Output the [X, Y] coordinate of the center of the cell containing the given text.  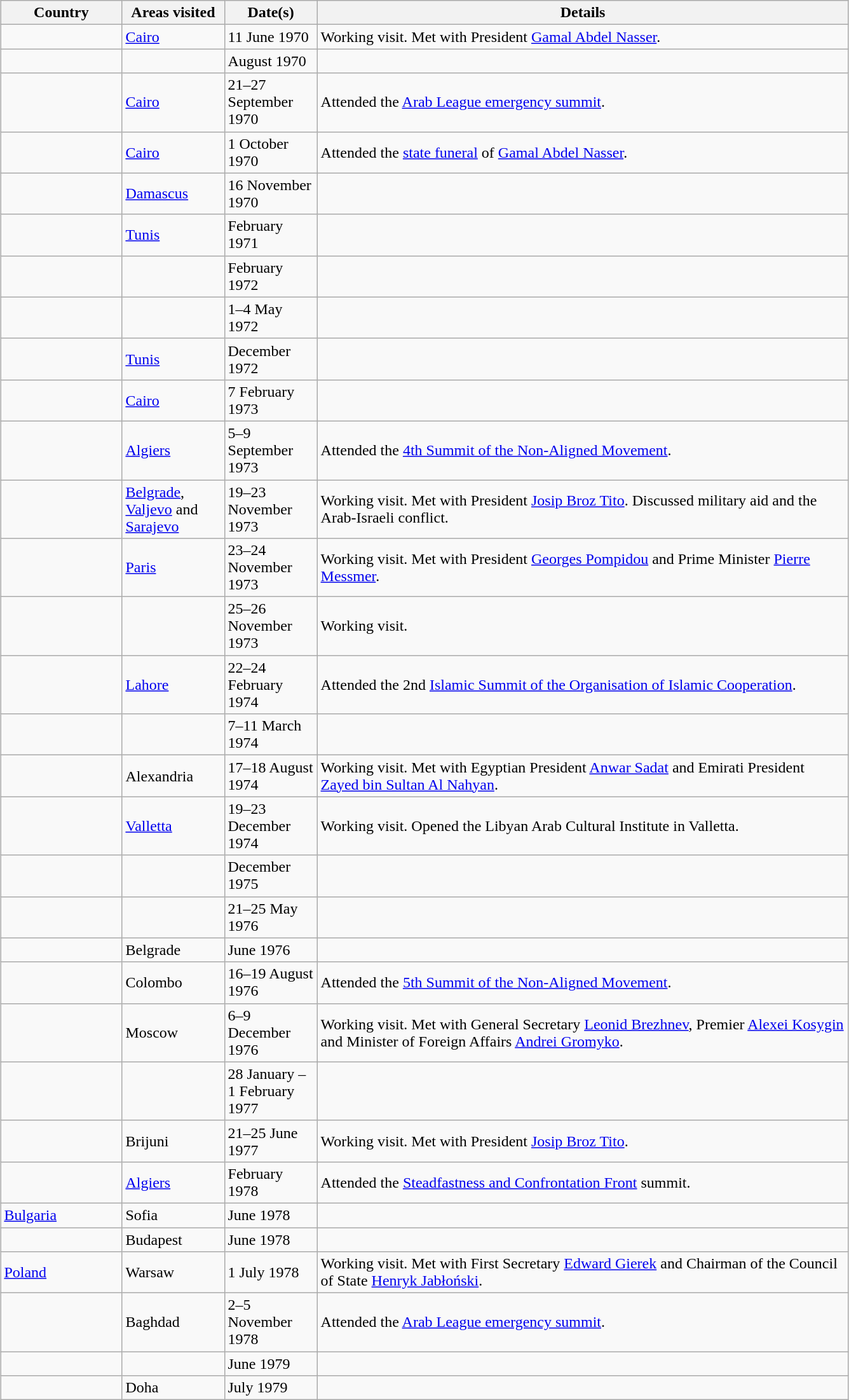
11 June 1970 [271, 37]
Working visit. Met with President Josip Broz Tito. Discussed military aid and the Arab-Israeli conflict. [583, 509]
Doha [173, 1388]
23–24 November 1973 [271, 568]
Working visit. Met with President Georges Pompidou and Prime Minister Pierre Messmer. [583, 568]
Attended the 5th Summit of the Non-Aligned Movement. [583, 983]
Damascus [173, 193]
Moscow [173, 1033]
Attended the state funeral of Gamal Abdel Nasser. [583, 153]
July 1979 [271, 1388]
Alexandria [173, 776]
1 July 1978 [271, 1273]
Working visit. Met with Egyptian President Anwar Sadat and Emirati President Zayed bin Sultan Al Nahyan. [583, 776]
7–11 March 1974 [271, 735]
Bulgaria [61, 1215]
Lahore [173, 685]
Working visit. Met with President Josip Broz Tito. [583, 1141]
Country [61, 13]
Sofia [173, 1215]
Working visit. Opened the Libyan Arab Cultural Institute in Valletta. [583, 826]
19–23 December 1974 [271, 826]
June 1979 [271, 1364]
19–23 November 1973 [271, 509]
17–18 August 1974 [271, 776]
21–27 September 1970 [271, 102]
Baghdad [173, 1322]
2–5 November 1978 [271, 1322]
25–26 November 1973 [271, 626]
Working visit. Met with General Secretary Leonid Brezhnev, Premier Alexei Kosygin and Minister of Foreign Affairs Andrei Gromyko. [583, 1033]
22–24 February 1974 [271, 685]
7 February 1973 [271, 401]
Areas visited [173, 13]
Paris [173, 568]
February 1972 [271, 276]
Colombo [173, 983]
Budapest [173, 1239]
Warsaw [173, 1273]
16 November 1970 [271, 193]
21–25 June 1977 [271, 1141]
Belgrade [173, 950]
Attended the Steadfastness and Confrontation Front summit. [583, 1183]
1 October 1970 [271, 153]
February 1971 [271, 235]
Details [583, 13]
Attended the 2nd Islamic Summit of the Organisation of Islamic Cooperation. [583, 685]
Attended the 4th Summit of the Non-Aligned Movement. [583, 450]
Brijuni [173, 1141]
June 1976 [271, 950]
Working visit. [583, 626]
28 January – 1 February 1977 [271, 1091]
Belgrade, Valjevo and Sarajevo [173, 509]
Valletta [173, 826]
Poland [61, 1273]
6–9 December 1976 [271, 1033]
21–25 May 1976 [271, 917]
August 1970 [271, 61]
Working visit. Met with President Gamal Abdel Nasser. [583, 37]
5–9 September 1973 [271, 450]
1–4 May 1972 [271, 318]
Working visit. Met with First Secretary Edward Gierek and Chairman of the Council of State Henryk Jabłoński. [583, 1273]
Date(s) [271, 13]
February 1978 [271, 1183]
16–19 August 1976 [271, 983]
December 1972 [271, 359]
December 1975 [271, 876]
